Search for the cell housing the specified text and yield its (x, y) center coordinate. 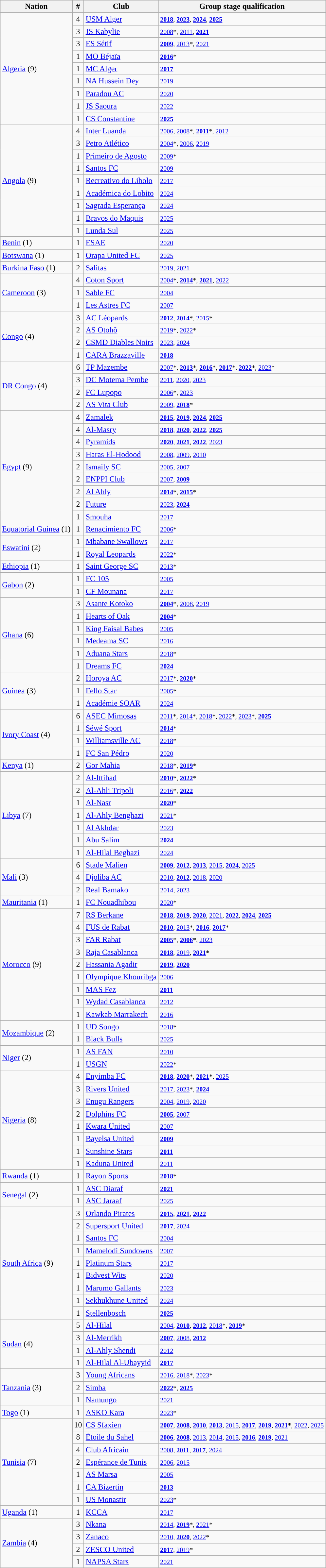
Enyimba FC (121, 1076)
Primeiro de Agosto (121, 156)
Horoya AC (121, 678)
2008*, 2011, 2021 (242, 31)
2010 (242, 1052)
Paradou AC (121, 93)
2021* (242, 815)
Djoliba AC (121, 877)
JS Saoura (121, 106)
Gabon (2) (36, 585)
ASEC Mimosas (121, 716)
Al Akhdar (121, 828)
2004*, 2006, 2019 (242, 143)
2007, 2009 (242, 479)
CS Sfaxien (121, 1425)
Hassania Agadir (121, 965)
2018, 2019, 2021* (242, 952)
2005* (242, 691)
South Africa (9) (36, 1263)
KCCA (121, 1512)
2006 (242, 977)
Smouha (121, 516)
2009, 2012, 2013, 2015, 2024, 2025 (242, 865)
2020, 2021, 2022, 2023 (242, 442)
Future (121, 504)
Saint George SC (121, 566)
DC Motema Pembe (121, 380)
Mbabane Swallows (121, 541)
ASKO Kara (121, 1412)
Rayon Sports (121, 1176)
2006, 2008*, 2011*, 2012 (242, 131)
2018*, 2019* (242, 766)
ES Sétif (121, 44)
Fello Star (121, 691)
2017*, 2020* (242, 678)
CA Bizertin (121, 1487)
2019, 2020 (242, 965)
Tunisia (7) (36, 1462)
Club (121, 7)
Congo (4) (36, 336)
DR Congo (4) (36, 386)
Kenya (1) (36, 766)
2016*, 2022 (242, 790)
Séwé Sport (121, 728)
Olympique Khouribga (121, 977)
Wydad Casablanca (121, 1002)
Kaduna United (121, 1164)
Ethiopia (1) (36, 566)
Al-Ittihad (121, 778)
2016, 2018*, 2023* (242, 1375)
2018, 2020, 2022, 2025 (242, 430)
Lunda Sul (121, 230)
Salitas (121, 268)
Inter Luanda (121, 131)
FC 105 (121, 579)
2022*, 2025 (242, 1388)
2019*, 2022* (242, 330)
Hearts of Oak (121, 616)
Zanaco (121, 1537)
CSMD Diables Noirs (121, 342)
2006* (242, 529)
2018, 2019, 2020, 2021, 2022, 2024, 2025 (242, 915)
Senegal (2) (36, 1195)
FUS de Rabat (121, 927)
2010*, 2022* (242, 778)
2009* (242, 156)
2018, 2023, 2024, 2025 (242, 19)
Nkana (121, 1524)
2014*, 2015* (242, 492)
Renacimiento FC (121, 529)
Real Bamako (121, 890)
2009, 2013*, 2021 (242, 44)
2015, 2021, 2022 (242, 1213)
MO Béjaïa (121, 56)
2012, 2014*, 2015* (242, 317)
7 (78, 915)
Coton Sport (121, 280)
2018, 2020*, 2021*, 2025 (242, 1076)
Haras El-Hodood (121, 454)
AS Vita Club (121, 405)
UD Songo (121, 1027)
FAR Rabat (121, 939)
CF Mounana (121, 591)
CS Constantine (121, 118)
Al-Hilal Beghazi (121, 852)
Zambia (4) (36, 1543)
Sable FC (121, 293)
8 (78, 1437)
2018 (242, 355)
Dreams FC (121, 666)
Group stage qualification (242, 7)
2017, 2024 (242, 1226)
MAS Fez (121, 989)
2004* (242, 616)
Al-Hilal (121, 1325)
2008, 2009, 2010 (242, 454)
King Faisal Babes (121, 629)
5 (78, 1325)
2010, 2013*, 2016, 2017* (242, 927)
2004*, 2008, 2019 (242, 604)
Ivory Coast (4) (36, 734)
Cameroon (3) (36, 293)
JS Kabylie (121, 31)
Sunshine Stars (121, 1151)
2004*, 2014*, 2021, 2022 (242, 280)
Simba (121, 1388)
Egypt (9) (36, 467)
2006*, 2023 (242, 392)
AC Léopards (121, 317)
ESAE (121, 243)
2008, 2011, 2017, 2024 (242, 1450)
Étoile du Sahel (121, 1437)
2005*, 2006*, 2023 (242, 939)
Marumo Gallants (121, 1288)
Mozambique (2) (36, 1033)
2022 (242, 106)
Abu Salim (121, 840)
2007*, 2013*, 2016*, 2017*, 2022*, 2023* (242, 367)
Burkina Faso (1) (36, 268)
Raja Casablanca (121, 952)
Al-Ahli Tripoli (121, 790)
Les Astres FC (121, 305)
NAPSA Stars (121, 1562)
AS Otohô (121, 330)
Asante Kotoko (121, 604)
2010, 2012, 2018, 2020 (242, 877)
Williamsville AC (121, 740)
Kawkab Marrakech (121, 1014)
Royal Leopards (121, 554)
Namungo (121, 1400)
Uganda (1) (36, 1512)
Al-Masry (121, 430)
Stellenbosch (121, 1313)
Al-Nasr (121, 803)
Algeria (9) (36, 69)
Al-Ahly Shendi (121, 1350)
2016* (242, 56)
2010, 2020, 2022* (242, 1537)
2007, 2008, 2010, 2013, 2015, 2017, 2019, 2021*, 2022, 2025 (242, 1425)
Mali (3) (36, 877)
2004, 2019, 2020 (242, 1101)
2014, 2023 (242, 890)
ENPPI Club (121, 479)
2006, 2008, 2013, 2014, 2015, 2016, 2019, 2021 (242, 1437)
Morocco (9) (36, 964)
MC Alger (121, 69)
Guinea (3) (36, 691)
USGN (121, 1064)
NA Hussein Dey (121, 81)
Bidvest Wits (121, 1275)
Orapa United FC (121, 255)
Nigeria (8) (36, 1120)
Dolphins FC (121, 1114)
Platinum Stars (121, 1263)
2014, 2019*, 2021* (242, 1524)
2019, 2021 (242, 268)
Sekhukhune United (121, 1300)
USM Alger (121, 19)
Rivers United (121, 1089)
Sagrada Esperança (121, 206)
AS FAN (121, 1052)
Club Africain (121, 1450)
ASC Jaraaf (121, 1201)
Al-Ahly Benghazi (121, 815)
Gor Mahia (121, 766)
CARA Brazzaville (121, 355)
Sudan (4) (36, 1344)
Académica do Lobito (121, 193)
Rwanda (1) (36, 1176)
2019 (242, 81)
Al-Merrikh (121, 1338)
Aduana Stars (121, 653)
TP Mazembe (121, 367)
2011*, 2014*, 2018*, 2022*, 2023*, 2025 (242, 716)
Al Ahly (121, 492)
Benin (1) (36, 243)
Mamelodi Sundowns (121, 1251)
Al-Hilal Al-Ubayyid (121, 1363)
Espérance de Tunis (121, 1462)
10 (78, 1425)
Tanzania (3) (36, 1388)
Enugu Rangers (121, 1101)
Niger (2) (36, 1058)
Bayelsa United (121, 1138)
2011, 2020, 2023 (242, 380)
Libya (7) (36, 815)
2014* (242, 728)
Togo (1) (36, 1412)
Zamalek (121, 417)
2017, 2023*, 2024 (242, 1089)
# (78, 7)
Stade Malien (121, 865)
2013* (242, 566)
ZESCO United (121, 1549)
Petro Atlético (121, 143)
Bravos do Maquis (121, 218)
Académie SOAR (121, 703)
Medeama SC (121, 641)
2017, 2019* (242, 1549)
2004, 2010, 2012, 2018*, 2019* (242, 1325)
Angola (9) (36, 180)
US Monastir (121, 1499)
Supersport United (121, 1226)
Botswana (1) (36, 255)
2013 (242, 1487)
FC San Pédro (121, 753)
Ghana (6) (36, 635)
Pyramids (121, 442)
Ismaily SC (121, 467)
Young Africans (121, 1375)
Kwara United (121, 1126)
Nation (36, 7)
2006, 2015 (242, 1462)
Equatorial Guinea (1) (36, 529)
2015, 2019, 2024, 2025 (242, 417)
Orlando Pirates (121, 1213)
RS Berkane (121, 915)
Eswatini (2) (36, 548)
AS Marsa (121, 1475)
Mauritania (1) (36, 902)
Black Bulls (121, 1039)
FC Lupopo (121, 392)
2009, 2018* (242, 405)
ASC Diaraf (121, 1189)
Recreativo do Libolo (121, 181)
FC Nouadhibou (121, 902)
2007, 2008, 2012 (242, 1338)
